Pinpoint the cell where the given text exists, returning its (X, Y) midpoint coordinate. 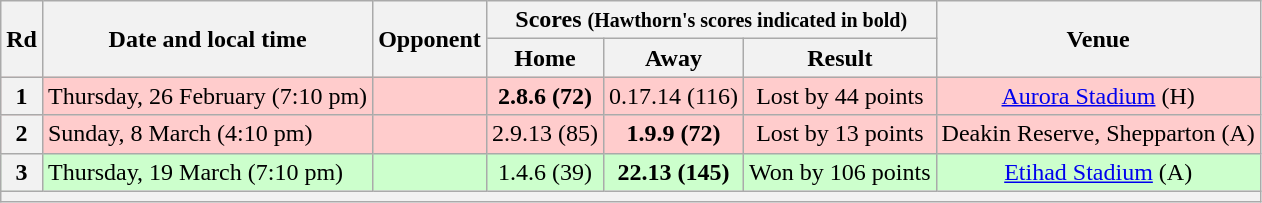
Venue (1098, 39)
Deakin Reserve, Shepparton (A) (1098, 134)
Lost by 44 points (840, 96)
Opponent (430, 39)
Away (673, 58)
0.17.14 (116) (673, 96)
Date and local time (207, 39)
Etihad Stadium (A) (1098, 172)
3 (22, 172)
2.9.13 (85) (544, 134)
1.4.6 (39) (544, 172)
Aurora Stadium (H) (1098, 96)
1.9.9 (72) (673, 134)
2.8.6 (72) (544, 96)
Result (840, 58)
1 (22, 96)
Rd (22, 39)
Home (544, 58)
Scores (Hawthorn's scores indicated in bold) (711, 20)
Won by 106 points (840, 172)
22.13 (145) (673, 172)
Lost by 13 points (840, 134)
2 (22, 134)
Sunday, 8 March (4:10 pm) (207, 134)
Thursday, 26 February (7:10 pm) (207, 96)
Thursday, 19 March (7:10 pm) (207, 172)
